Scan for the cell matching the given text and deliver its [X, Y] coordinate at center. 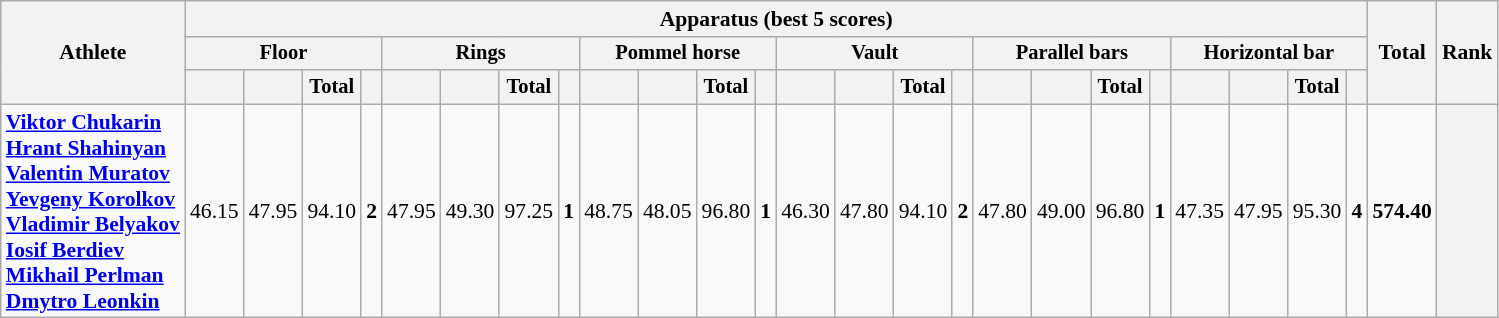
46.30 [806, 211]
49.30 [470, 211]
Pommel horse [678, 54]
Apparatus (best 5 scores) [776, 19]
Rings [480, 54]
Rank [1468, 52]
Floor [284, 54]
49.00 [1062, 211]
Athlete [93, 52]
48.05 [668, 211]
Viktor ChukarinHrant ShahinyanValentin MuratovYevgeny KorolkovVladimir BelyakovIosif BerdievMikhail PerlmanDmytro Leonkin [93, 211]
4 [1356, 211]
95.30 [1318, 211]
574.40 [1402, 211]
46.15 [214, 211]
Parallel bars [1072, 54]
Vault [874, 54]
47.35 [1200, 211]
Horizontal bar [1268, 54]
97.25 [528, 211]
48.75 [608, 211]
